From the cell containing the given text, extract its center point as [X, Y] coordinate. 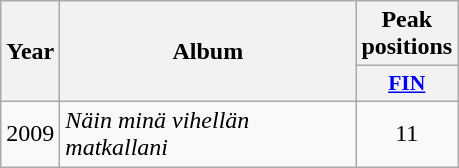
11 [407, 134]
2009 [30, 134]
Year [30, 52]
Näin minä vihellän matkallani [208, 134]
FIN [407, 84]
Peak positions [407, 34]
Album [208, 52]
